Return the [X, Y] coordinate for the center point of the cell that contains the specified text.  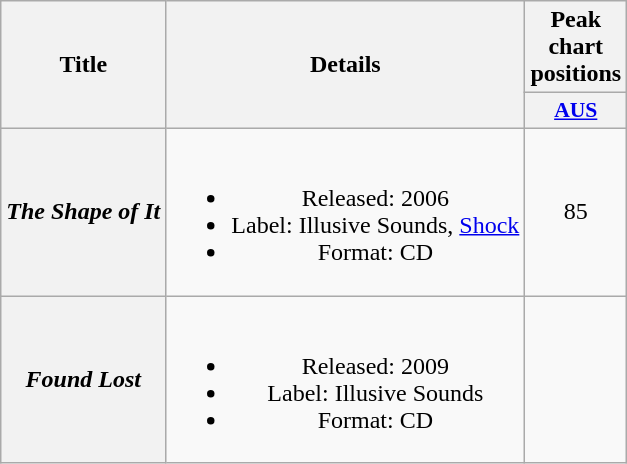
The Shape of It [84, 212]
AUS [576, 111]
Released: 2006Label: Illusive Sounds, ShockFormat: CD [346, 212]
Title [84, 65]
Released: 2009Label: Illusive SoundsFormat: CD [346, 380]
Peak chart positions [576, 47]
Details [346, 65]
Found Lost [84, 380]
85 [576, 212]
